Provide the [X, Y] coordinate of the cell's center where the given text is located.  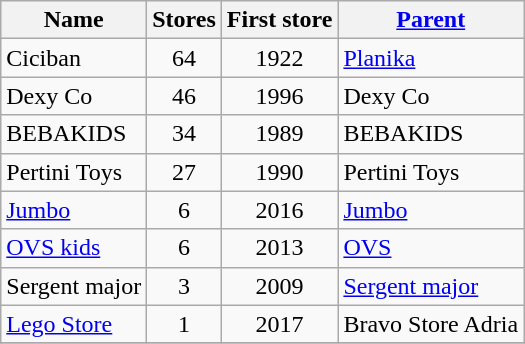
1922 [280, 58]
OVS [431, 248]
1 [184, 324]
2017 [280, 324]
1989 [280, 134]
1990 [280, 172]
Stores [184, 20]
Planika [431, 58]
1996 [280, 96]
Ciciban [74, 58]
2013 [280, 248]
Bravo Store Adria [431, 324]
3 [184, 286]
Parent [431, 20]
Name [74, 20]
34 [184, 134]
First store [280, 20]
27 [184, 172]
2016 [280, 210]
46 [184, 96]
64 [184, 58]
Lego Store [74, 324]
2009 [280, 286]
OVS kids [74, 248]
